Locate the cell with the specified text and output its (x, y) center coordinate. 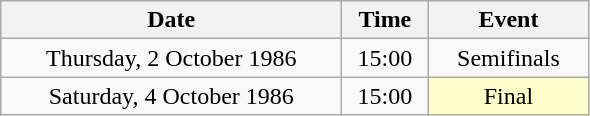
Saturday, 4 October 1986 (172, 96)
Semifinals (508, 58)
Event (508, 20)
Final (508, 96)
Time (385, 20)
Date (172, 20)
Thursday, 2 October 1986 (172, 58)
